Identify which cell holds the provided text, then report its [x, y] central coordinate. 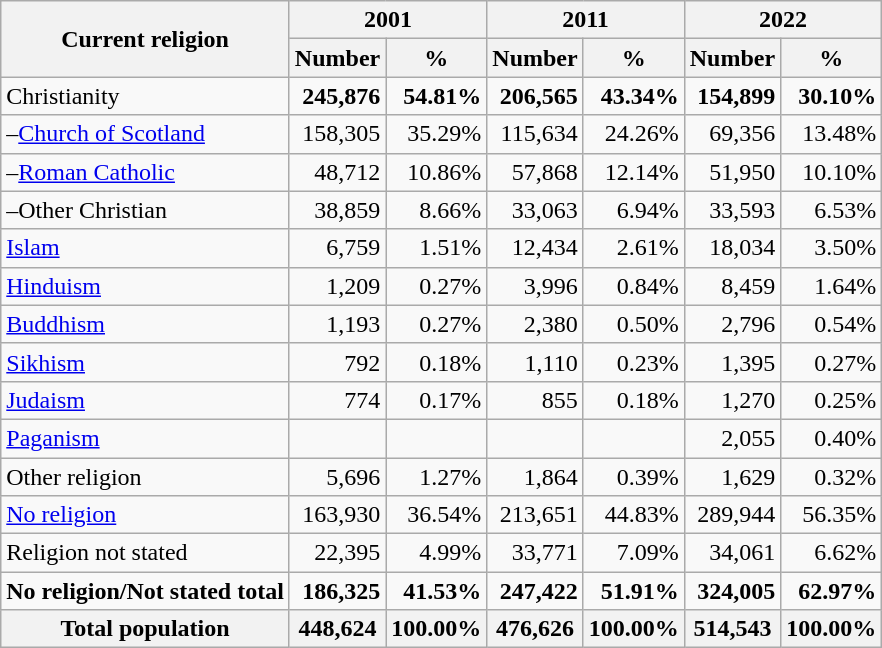
2022 [782, 20]
18,034 [732, 248]
Other religion [146, 477]
33,771 [535, 553]
0.23% [634, 362]
36.54% [436, 515]
476,626 [535, 629]
2001 [388, 20]
Total population [146, 629]
62.97% [832, 591]
12,434 [535, 248]
1,193 [337, 324]
0.84% [634, 286]
43.34% [634, 96]
186,325 [337, 591]
48,712 [337, 172]
44.83% [634, 515]
56.35% [832, 515]
10.10% [832, 172]
51,950 [732, 172]
22,395 [337, 553]
2,380 [535, 324]
–Other Christian [146, 210]
2011 [586, 20]
792 [337, 362]
0.54% [832, 324]
54.81% [436, 96]
0.40% [832, 438]
115,634 [535, 134]
206,565 [535, 96]
2,055 [732, 438]
1,629 [732, 477]
163,930 [337, 515]
8.66% [436, 210]
Sikhism [146, 362]
1,270 [732, 400]
38,859 [337, 210]
6.94% [634, 210]
41.53% [436, 591]
69,356 [732, 134]
10.86% [436, 172]
6,759 [337, 248]
448,624 [337, 629]
24.26% [634, 134]
1.27% [436, 477]
4.99% [436, 553]
No religion [146, 515]
5,696 [337, 477]
Current religion [146, 39]
34,061 [732, 553]
No religion/Not stated total [146, 591]
Judaism [146, 400]
33,063 [535, 210]
1,864 [535, 477]
213,651 [535, 515]
Christianity [146, 96]
514,543 [732, 629]
1,209 [337, 286]
1.51% [436, 248]
57,868 [535, 172]
0.50% [634, 324]
855 [535, 400]
1,395 [732, 362]
1,110 [535, 362]
Religion not stated [146, 553]
158,305 [337, 134]
247,422 [535, 591]
13.48% [832, 134]
0.32% [832, 477]
51.91% [634, 591]
Islam [146, 248]
774 [337, 400]
–Church of Scotland [146, 134]
3.50% [832, 248]
–Roman Catholic [146, 172]
0.39% [634, 477]
6.62% [832, 553]
Paganism [146, 438]
8,459 [732, 286]
2.61% [634, 248]
324,005 [732, 591]
33,593 [732, 210]
245,876 [337, 96]
289,944 [732, 515]
154,899 [732, 96]
1.64% [832, 286]
0.17% [436, 400]
3,996 [535, 286]
35.29% [436, 134]
7.09% [634, 553]
6.53% [832, 210]
Hinduism [146, 286]
12.14% [634, 172]
0.25% [832, 400]
30.10% [832, 96]
Buddhism [146, 324]
2,796 [732, 324]
